Pinpoint the cell where the given text exists, returning its (x, y) midpoint coordinate. 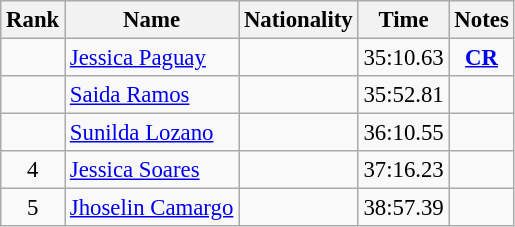
Saida Ramos (152, 95)
Jessica Soares (152, 170)
38:57.39 (404, 208)
CR (482, 58)
Time (404, 20)
37:16.23 (404, 170)
Name (152, 20)
4 (33, 170)
Jessica Paguay (152, 58)
35:52.81 (404, 95)
Nationality (298, 20)
Notes (482, 20)
Jhoselin Camargo (152, 208)
Sunilda Lozano (152, 133)
5 (33, 208)
Rank (33, 20)
36:10.55 (404, 133)
35:10.63 (404, 58)
